From the cell containing the given text, extract its center point as (x, y) coordinate. 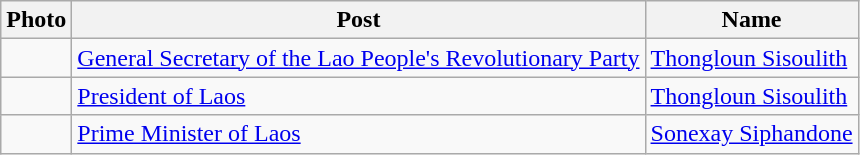
Sonexay Siphandone (752, 134)
Name (752, 20)
Prime Minister of Laos (358, 134)
President of Laos (358, 96)
Photo (36, 20)
Post (358, 20)
General Secretary of the Lao People's Revolutionary Party (358, 58)
